From the cell containing the given text, extract its center point as (X, Y) coordinate. 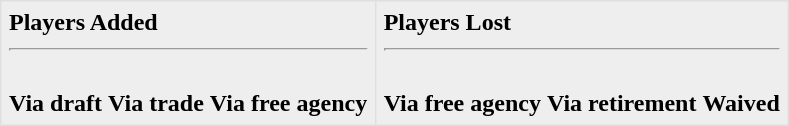
Players Added Via draft Via trade Via free agency (188, 63)
Players Lost Via free agency Via retirement Waived (582, 63)
